Provide the (x, y) coordinate of the cell's center where the given text is located.  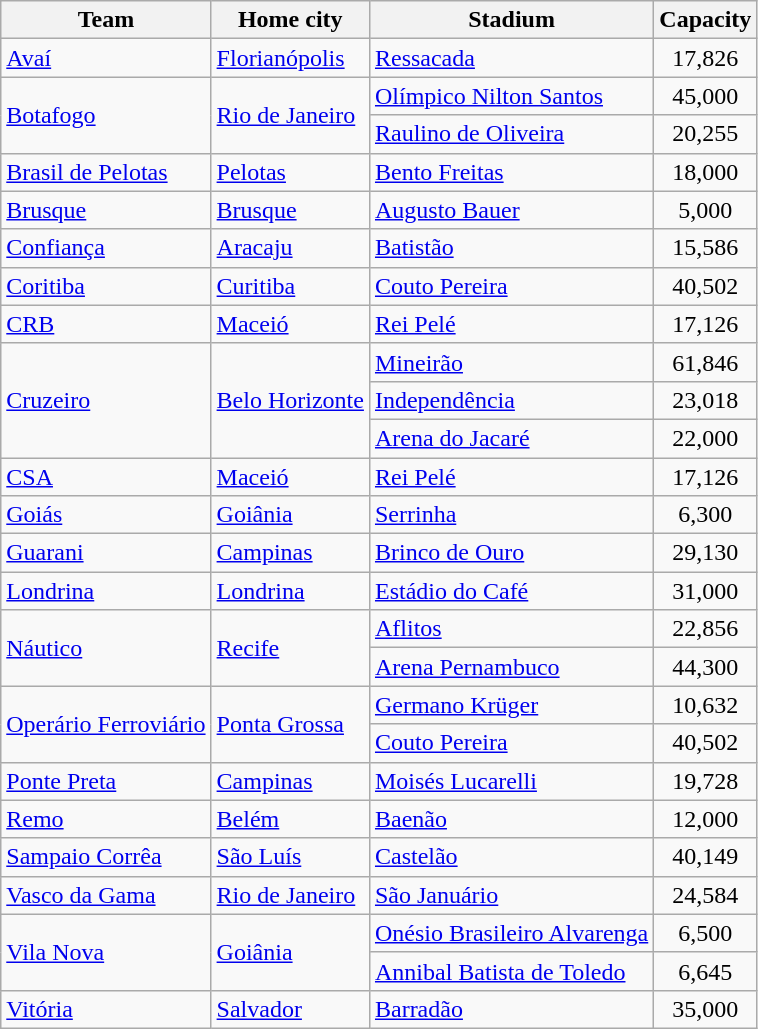
17,826 (706, 58)
Confiança (106, 248)
Ressacada (511, 58)
Ponte Preta (106, 781)
Capacity (706, 20)
24,584 (706, 895)
Home city (290, 20)
Belo Horizonte (290, 400)
Moisés Lucarelli (511, 781)
29,130 (706, 553)
Guarani (106, 553)
Ponta Grossa (290, 724)
Brasil de Pelotas (106, 172)
44,300 (706, 667)
Stadium (511, 20)
12,000 (706, 819)
Salvador (290, 1009)
Arena do Jacaré (511, 438)
20,255 (706, 134)
Remo (106, 819)
Náutico (106, 648)
23,018 (706, 400)
Mineirão (511, 362)
Germano Krüger (511, 705)
CSA (106, 477)
Vila Nova (106, 952)
Coritiba (106, 286)
Sampaio Corrêa (106, 857)
Belém (290, 819)
22,000 (706, 438)
10,632 (706, 705)
Vasco da Gama (106, 895)
Independência (511, 400)
Olímpico Nilton Santos (511, 96)
18,000 (706, 172)
Botafogo (106, 115)
Goiás (106, 515)
Onésio Brasileiro Alvarenga (511, 933)
Serrinha (511, 515)
Avaí (106, 58)
Augusto Bauer (511, 210)
45,000 (706, 96)
Aflitos (511, 629)
Estádio do Café (511, 591)
15,586 (706, 248)
Brinco de Ouro (511, 553)
Florianópolis (290, 58)
CRB (106, 324)
Raulino de Oliveira (511, 134)
Operário Ferroviário (106, 724)
Arena Pernambuco (511, 667)
35,000 (706, 1009)
Baenão (511, 819)
Aracaju (290, 248)
5,000 (706, 210)
22,856 (706, 629)
São Januário (511, 895)
6,645 (706, 971)
São Luís (290, 857)
Cruzeiro (106, 400)
Curitiba (290, 286)
61,846 (706, 362)
Team (106, 20)
40,149 (706, 857)
Bento Freitas (511, 172)
6,300 (706, 515)
31,000 (706, 591)
6,500 (706, 933)
Batistão (511, 248)
Castelão (511, 857)
Annibal Batista de Toledo (511, 971)
Recife (290, 648)
Vitória (106, 1009)
Barradão (511, 1009)
19,728 (706, 781)
Pelotas (290, 172)
